Locate the cell with the specified text and output its (x, y) center coordinate. 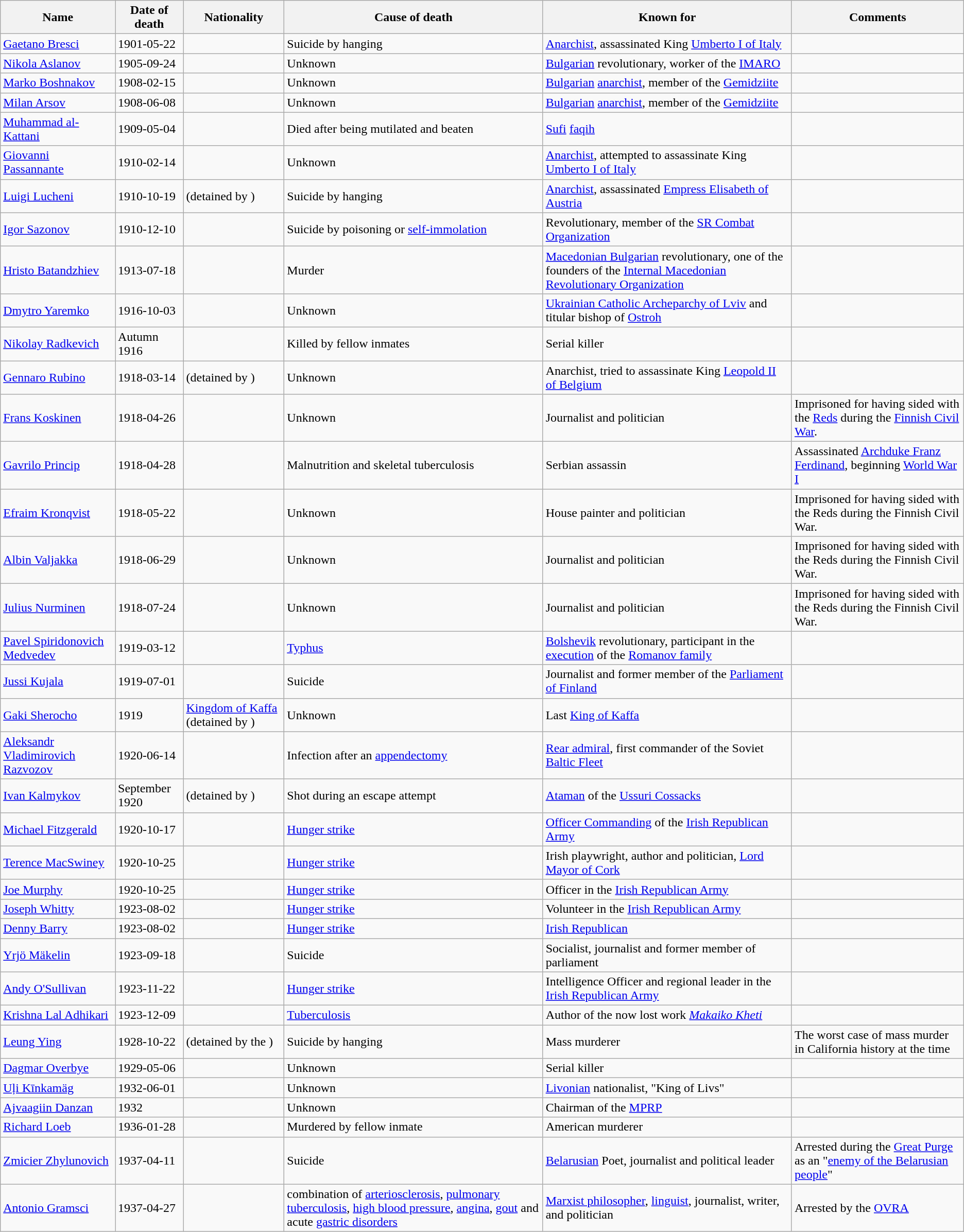
House painter and politician (667, 513)
Anarchist, assassinated King Umberto I of Italy (667, 44)
Livonian nationalist, "King of Livs" (667, 1088)
1919 (149, 715)
Michael Fitzgerald (58, 829)
Rear admiral, first commander of the Soviet Baltic Fleet (667, 755)
Albin Valjakka (58, 560)
1905-09-24 (149, 63)
1932 (149, 1107)
September 1920 (149, 796)
1923-09-18 (149, 955)
Sufi faqih (667, 129)
Andy O'Sullivan (58, 988)
Ataman of the Ussuri Cossacks (667, 796)
1920-10-17 (149, 829)
Murdered by fellow inmate (414, 1127)
Zmicier Zhylunovich (58, 1160)
American murderer (667, 1127)
Dagmar Overbye (58, 1068)
The worst case of mass murder in California history at the time (877, 1042)
Richard Loeb (58, 1127)
Anarchist, tried to assassinate King Leopold II of Belgium (667, 377)
Arrested during the Great Purge as an "enemy of the Belarusian people" (877, 1160)
Aleksandr Vladimirovich Razvozov (58, 755)
Leung Ying (58, 1042)
Cause of death (414, 18)
Killed by fellow inmates (414, 344)
Antonio Gramsci (58, 1208)
Joseph Whitty (58, 909)
1918-07-24 (149, 608)
Marxist philosopher, linguist, journalist, writer, and politician (667, 1208)
Author of the now lost work Makaiko Kheti (667, 1015)
Assassinated Archduke Franz Ferdinand, beginning World War I (877, 465)
1908-02-15 (149, 83)
1918-05-22 (149, 513)
Ajvaagiin Danzan (58, 1107)
Officer Commanding of the Irish Republican Army (667, 829)
Anarchist, assassinated Empress Elisabeth of Austria (667, 196)
1918-03-14 (149, 377)
Krishna Lal Adhikari (58, 1015)
Giovanni Passannante (58, 163)
Mass murderer (667, 1042)
Gaki Sherocho (58, 715)
Revolutionary, member of the SR Combat Organization (667, 230)
1910-02-14 (149, 163)
1932-06-01 (149, 1088)
Died after being mutilated and beaten (414, 129)
Efraim Kronqvist (58, 513)
Nikolay Radkevich (58, 344)
1923-11-22 (149, 988)
Muhammad al-Kattani (58, 129)
Serbian assassin (667, 465)
1909-05-04 (149, 129)
Belarusian Poet, journalist and political leader (667, 1160)
Igor Sazonov (58, 230)
Intelligence Officer and regional leader in the Irish Republican Army (667, 988)
Infection after an appendectomy (414, 755)
Irish playwright, author and politician, Lord Mayor of Cork (667, 863)
1918-06-29 (149, 560)
Nikola Aslanov (58, 63)
Irish Republican (667, 928)
Gaetano Bresci (58, 44)
Comments (877, 18)
Murder (414, 270)
Frans Koskinen (58, 418)
Ivan Kalmykov (58, 796)
Pavel Spiridonovich Medvedev (58, 648)
Bulgarian revolutionary, worker of the IMARO (667, 63)
1937-04-27 (149, 1208)
Yrjö Mäkelin (58, 955)
1919-07-01 (149, 682)
1936-01-28 (149, 1127)
Socialist, journalist and former member of parliament (667, 955)
1916-10-03 (149, 310)
1923-12-09 (149, 1015)
Gavrilo Princip (58, 465)
Julius Nurminen (58, 608)
Shot during an escape attempt (414, 796)
Nationality (234, 18)
Dmytro Yaremko (58, 310)
Hristo Batandzhiev (58, 270)
Journalist and former member of the Parliament of Finland (667, 682)
(detained by the ) (234, 1042)
Ukrainian Catholic Archeparchy of Lviv and titular bishop of Ostroh (667, 310)
Bolshevik revolutionary, participant in the execution of the Romanov family (667, 648)
Chairman of the MPRP (667, 1107)
Terence MacSwiney (58, 863)
1928-10-22 (149, 1042)
Arrested by the OVRA (877, 1208)
Milan Arsov (58, 102)
1908-06-08 (149, 102)
1910-10-19 (149, 196)
Luigi Lucheni (58, 196)
Kingdom of Kaffa (detained by ) (234, 715)
combination of arteriosclerosis, pulmonary tuberculosis, high blood pressure, angina, gout and acute gastric disorders (414, 1208)
Typhus (414, 648)
Known for (667, 18)
Jussi Kujala (58, 682)
Joe Murphy (58, 889)
Suicide by poisoning or self-immolation (414, 230)
1918-04-28 (149, 465)
1901-05-22 (149, 44)
1919-03-12 (149, 648)
Officer in the Irish Republican Army (667, 889)
1913-07-18 (149, 270)
1910-12-10 (149, 230)
Date of death (149, 18)
Autumn 1916 (149, 344)
Malnutrition and skeletal tuberculosis (414, 465)
Macedonian Bulgarian revolutionary, one of the founders of the Internal Macedonian Revolutionary Organization (667, 270)
Gennaro Rubino (58, 377)
Marko Boshnakov (58, 83)
Last King of Kaffa (667, 715)
1937-04-11 (149, 1160)
Name (58, 18)
1920-06-14 (149, 755)
1929-05-06 (149, 1068)
Tuberculosis (414, 1015)
1918-04-26 (149, 418)
Anarchist, attempted to assassinate King Umberto I of Italy (667, 163)
Denny Barry (58, 928)
Volunteer in the Irish Republican Army (667, 909)
Uļi Kīnkamäg (58, 1088)
